Capture the cell that displays the provided text and extract its [X, Y] central coordinate. 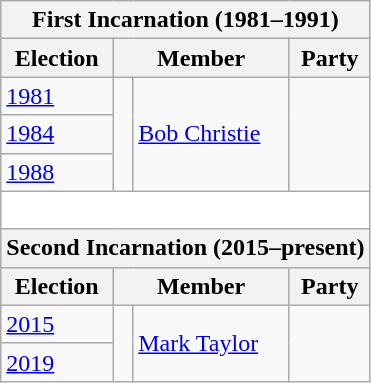
2015 [57, 324]
First Incarnation (1981–1991) [186, 20]
1984 [57, 134]
Bob Christie [212, 134]
Mark Taylor [212, 343]
2019 [57, 362]
Second Incarnation (2015–present) [186, 248]
1988 [57, 172]
1981 [57, 96]
